For the text-containing cell, return its midpoint in [x, y] coordinate format. 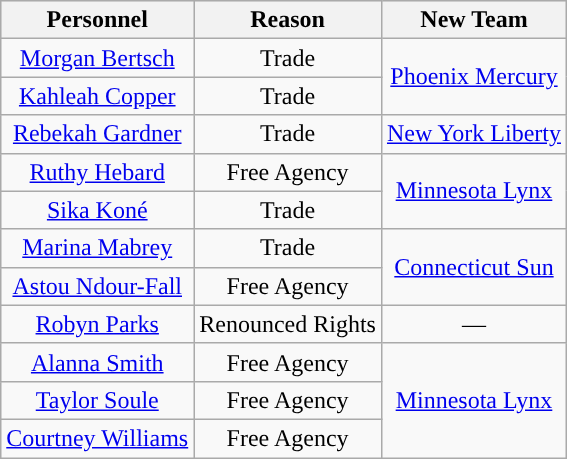
Sika Koné [98, 210]
Reason [288, 20]
Ruthy Hebard [98, 172]
Marina Mabrey [98, 248]
Kahleah Copper [98, 96]
Personnel [98, 20]
Astou Ndour-Fall [98, 286]
Courtney Williams [98, 438]
Alanna Smith [98, 362]
Phoenix Mercury [474, 77]
— [474, 324]
Rebekah Gardner [98, 134]
Morgan Bertsch [98, 58]
Renounced Rights [288, 324]
Connecticut Sun [474, 267]
New York Liberty [474, 134]
Robyn Parks [98, 324]
New Team [474, 20]
Taylor Soule [98, 400]
